Output the (x, y) coordinate of the center of the cell containing the given text.  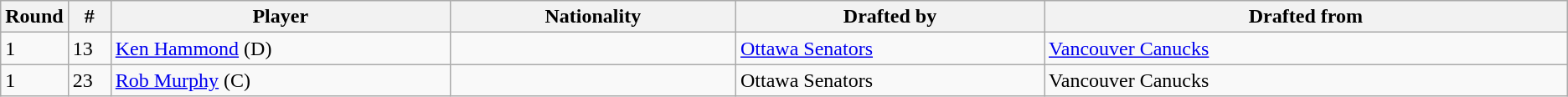
Ken Hammond (D) (280, 48)
# (89, 17)
Nationality (593, 17)
Rob Murphy (C) (280, 80)
Drafted from (1307, 17)
13 (89, 48)
23 (89, 80)
Player (280, 17)
Round (34, 17)
Drafted by (890, 17)
